Search for the cell housing the specified text and yield its [x, y] center coordinate. 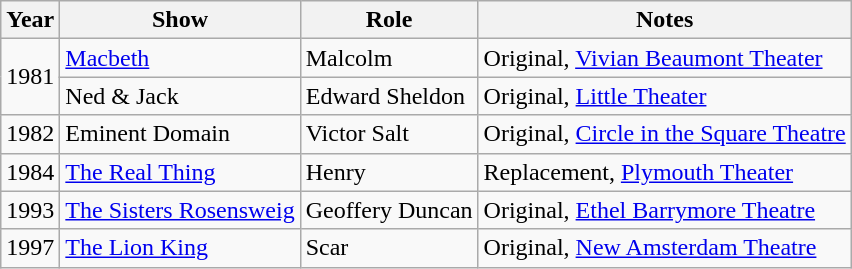
The Real Thing [180, 172]
Victor Salt [389, 134]
1997 [30, 248]
Replacement, Plymouth Theater [664, 172]
Show [180, 20]
The Sisters Rosensweig [180, 210]
Year [30, 20]
1993 [30, 210]
1982 [30, 134]
Malcolm [389, 58]
Original, New Amsterdam Theatre [664, 248]
1981 [30, 77]
Henry [389, 172]
Original, Ethel Barrymore Theatre [664, 210]
Role [389, 20]
Macbeth [180, 58]
1984 [30, 172]
Scar [389, 248]
Notes [664, 20]
Original, Circle in the Square Theatre [664, 134]
Geoffery Duncan [389, 210]
Original, Little Theater [664, 96]
Original, Vivian Beaumont Theater [664, 58]
The Lion King [180, 248]
Ned & Jack [180, 96]
Edward Sheldon [389, 96]
Eminent Domain [180, 134]
